Pinpoint the cell where the given text exists, returning its [X, Y] midpoint coordinate. 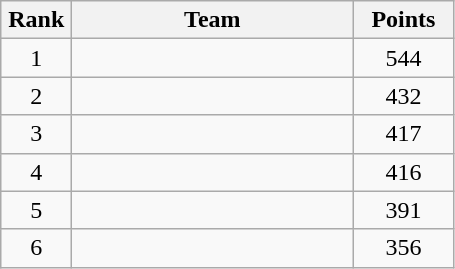
4 [36, 172]
Team [212, 20]
356 [404, 248]
2 [36, 96]
432 [404, 96]
391 [404, 210]
3 [36, 134]
6 [36, 248]
417 [404, 134]
1 [36, 58]
544 [404, 58]
Rank [36, 20]
Points [404, 20]
5 [36, 210]
416 [404, 172]
